Capture the cell that displays the provided text and extract its [x, y] central coordinate. 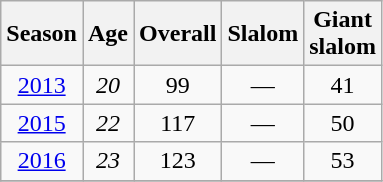
99 [178, 85]
41 [343, 85]
Season [42, 34]
2016 [42, 161]
20 [108, 85]
Giantslalom [343, 34]
23 [108, 161]
53 [343, 161]
Overall [178, 34]
22 [108, 123]
2013 [42, 85]
Age [108, 34]
123 [178, 161]
117 [178, 123]
Slalom [263, 34]
2015 [42, 123]
50 [343, 123]
